For the text-containing cell, return its midpoint in (x, y) coordinate format. 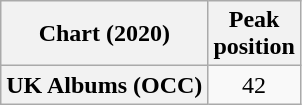
42 (254, 85)
Peakposition (254, 34)
UK Albums (OCC) (104, 85)
Chart (2020) (104, 34)
